Find where the given text appears and provide that cell's center as [x, y] coordinate. 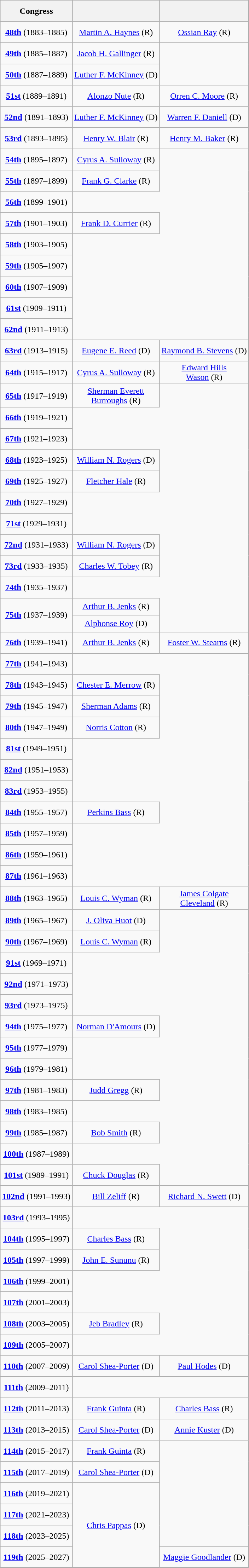
73rd (1933–1935) [36, 566]
75th (1937–1939) [36, 615]
111th (2009–2011) [36, 1387]
106th (1999–2001) [36, 1281]
66th (1919–1921) [36, 418]
Chris Pappas (D) [116, 1525]
51st (1889–1891) [36, 96]
119th (2025–2027) [36, 1557]
Jeb Bradley (R) [116, 1324]
108th (2003–2005) [36, 1324]
59th (1905–1907) [36, 266]
94th (1975–1977) [36, 1026]
Bill Zeliff (R) [116, 1196]
110th (2007–2009) [36, 1366]
105th (1997–1999) [36, 1260]
118th (2023–2025) [36, 1536]
64th (1915–1917) [36, 373]
97th (1981–1983) [36, 1090]
Chester E. Merrow (R) [116, 685]
98th (1983–1985) [36, 1111]
107th (2001–2003) [36, 1302]
Alphonse Roy (D) [116, 624]
87th (1961–1963) [36, 876]
Chuck Douglas (R) [116, 1175]
Perkins Bass (R) [116, 812]
48th (1883–1885) [36, 32]
61st (1909–1911) [36, 308]
60th (1907–1909) [36, 287]
101st (1989–1991) [36, 1175]
Maggie Goodlander (D) [204, 1557]
Eugene E. Reed (D) [116, 351]
Sherman EverettBurroughs (R) [116, 395]
Norris Cotton (R) [116, 728]
79th (1945–1947) [36, 706]
70th (1927–1929) [36, 503]
Bob Smith (R) [116, 1133]
49th (1885–1887) [36, 53]
54th (1895–1897) [36, 160]
80th (1947–1949) [36, 728]
Raymond B. Stevens (D) [204, 351]
52nd (1891–1893) [36, 117]
74th (1935–1937) [36, 588]
76th (1939–1941) [36, 643]
58th (1903–1905) [36, 244]
Henry W. Blair (R) [116, 138]
90th (1967–1969) [36, 942]
95th (1977–1979) [36, 1048]
Charles W. Tobey (R) [116, 566]
Foster W. Stearns (R) [204, 643]
Jacob H. Gallinger (R) [116, 53]
Alonzo Nute (R) [116, 96]
Judd Gregg (R) [116, 1090]
J. Oliva Huot (D) [116, 920]
78th (1943–1945) [36, 685]
62nd (1911–1913) [36, 329]
89th (1965–1967) [36, 920]
Edward HillsWason (R) [204, 373]
114th (2015–2017) [36, 1451]
57th (1901–1903) [36, 223]
Ossian Ray (R) [204, 32]
Martin A. Haynes (R) [116, 32]
93rd (1973–1975) [36, 1005]
56th (1899–1901) [36, 202]
55th (1897–1899) [36, 181]
84th (1955–1957) [36, 812]
Sherman Adams (R) [116, 706]
83rd (1953–1955) [36, 791]
88th (1963–1965) [36, 898]
100th (1987–1989) [36, 1154]
91st (1969–1971) [36, 963]
103rd (1993–1995) [36, 1217]
85th (1957–1959) [36, 834]
50th (1887–1889) [36, 75]
104th (1995–1997) [36, 1239]
117th (2021–2023) [36, 1515]
Annie Kuster (D) [204, 1430]
109th (2005–2007) [36, 1345]
71st (1929–1931) [36, 524]
81st (1949–1951) [36, 749]
96th (1979–1981) [36, 1069]
68th (1923–1925) [36, 460]
Fletcher Hale (R) [116, 481]
Frank D. Currier (R) [116, 223]
116th (2019–2021) [36, 1493]
65th (1917–1919) [36, 395]
Frank G. Clarke (R) [116, 181]
92nd (1971–1973) [36, 984]
Richard N. Swett (D) [204, 1196]
72nd (1931–1933) [36, 545]
Warren F. Daniell (D) [204, 117]
67th (1921–1923) [36, 439]
102nd (1991–1993) [36, 1196]
77th (1941–1943) [36, 664]
86th (1959–1961) [36, 855]
John E. Sununu (R) [116, 1260]
113th (2013–2015) [36, 1430]
115th (2017–2019) [36, 1472]
Henry M. Baker (R) [204, 138]
112th (2011–2013) [36, 1408]
82nd (1951–1953) [36, 770]
69th (1925–1927) [36, 481]
Norman D'Amours (D) [116, 1026]
99th (1985–1987) [36, 1133]
Congress [36, 11]
Paul Hodes (D) [204, 1366]
63rd (1913–1915) [36, 351]
53rd (1893–1895) [36, 138]
James ColgateCleveland (R) [204, 898]
Orren C. Moore (R) [204, 96]
